Search for the cell housing the specified text and yield its (X, Y) center coordinate. 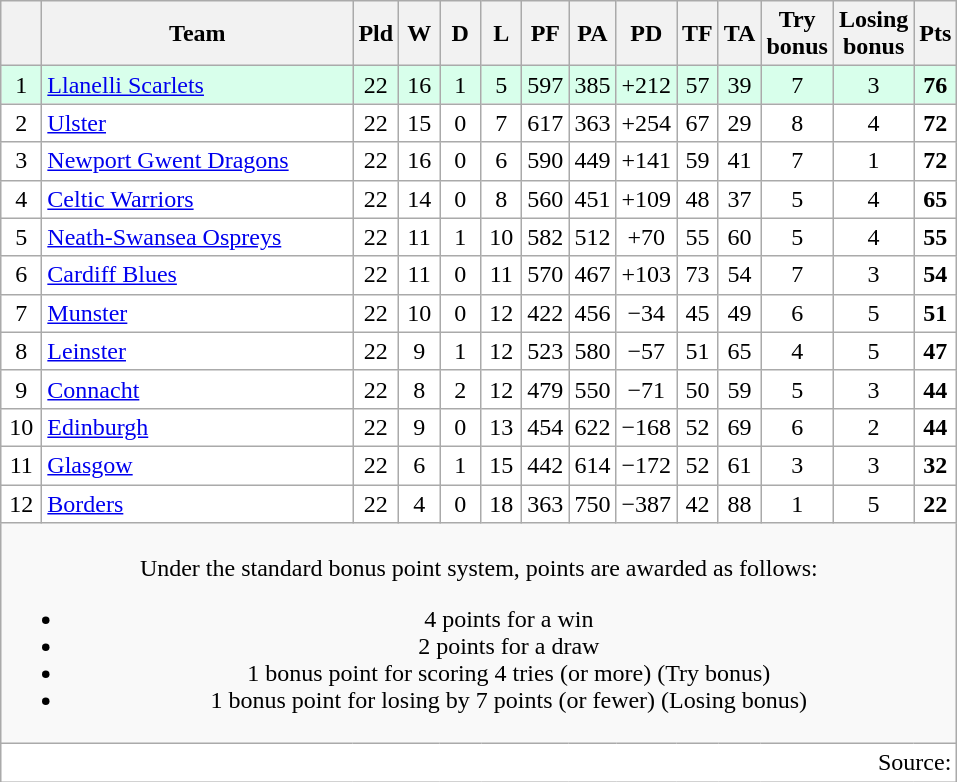
69 (740, 427)
73 (698, 275)
−387 (646, 503)
L (502, 34)
41 (740, 161)
Team (198, 34)
Edinburgh (198, 427)
PD (646, 34)
560 (546, 199)
42 (698, 503)
50 (698, 389)
14 (420, 199)
+109 (646, 199)
Munster (198, 313)
67 (698, 123)
385 (592, 85)
Neath-Swansea Ospreys (198, 237)
582 (546, 237)
590 (546, 161)
88 (740, 503)
Ulster (198, 123)
−172 (646, 465)
+141 (646, 161)
750 (592, 503)
−168 (646, 427)
13 (502, 427)
+103 (646, 275)
614 (592, 465)
512 (592, 237)
Connacht (198, 389)
550 (592, 389)
39 (740, 85)
57 (698, 85)
W (420, 34)
456 (592, 313)
570 (546, 275)
Cardiff Blues (198, 275)
37 (740, 199)
622 (592, 427)
523 (546, 351)
+70 (646, 237)
32 (936, 465)
76 (936, 85)
29 (740, 123)
Llanelli Scarlets (198, 85)
48 (698, 199)
61 (740, 465)
454 (546, 427)
+254 (646, 123)
Newport Gwent Dragons (198, 161)
Pld (376, 34)
Borders (198, 503)
Losing bonus (873, 34)
18 (502, 503)
Pts (936, 34)
−34 (646, 313)
Celtic Warriors (198, 199)
60 (740, 237)
47 (936, 351)
TF (698, 34)
Source: (479, 763)
479 (546, 389)
49 (740, 313)
TA (740, 34)
D (460, 34)
597 (546, 85)
422 (546, 313)
−57 (646, 351)
PF (546, 34)
Glasgow (198, 465)
449 (592, 161)
45 (698, 313)
Try bonus (797, 34)
PA (592, 34)
617 (546, 123)
451 (592, 199)
−71 (646, 389)
+212 (646, 85)
467 (592, 275)
580 (592, 351)
Leinster (198, 351)
442 (546, 465)
